Identify which cell holds the provided text, then report its [x, y] central coordinate. 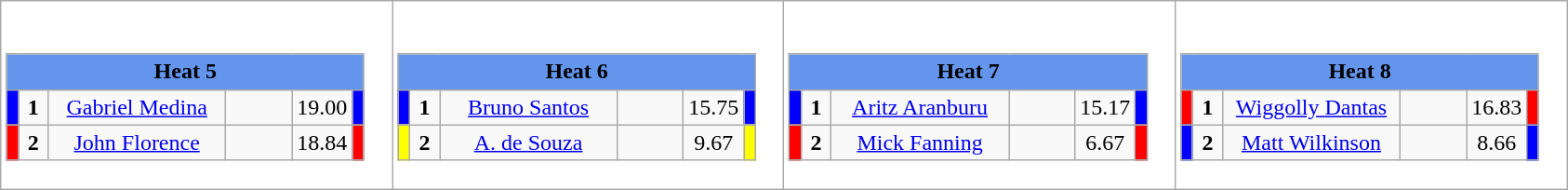
Heat 7 1 Aritz Aranburu 15.17 2 Mick Fanning 6.67 [980, 95]
Wiggolly Dantas [1311, 107]
18.84 [322, 142]
Heat 6 1 Bruno Santos 15.75 2 A. de Souza 9.67 [588, 95]
Heat 5 1 Gabriel Medina 19.00 2 John Florence 18.84 [197, 95]
8.66 [1497, 142]
15.75 [714, 107]
Heat 8 [1360, 72]
Heat 7 [968, 72]
9.67 [714, 142]
15.17 [1105, 107]
Gabriel Medina [138, 107]
6.67 [1105, 142]
Heat 5 [185, 72]
Matt Wilkinson [1311, 142]
Bruno Santos [528, 107]
Heat 8 1 Wiggolly Dantas 16.83 2 Matt Wilkinson 8.66 [1371, 95]
A. de Souza [528, 142]
19.00 [322, 107]
Heat 6 [577, 72]
Mick Fanning [921, 142]
John Florence [138, 142]
Aritz Aranburu [921, 107]
16.83 [1497, 107]
